Capture the cell that displays the provided text and extract its [x, y] central coordinate. 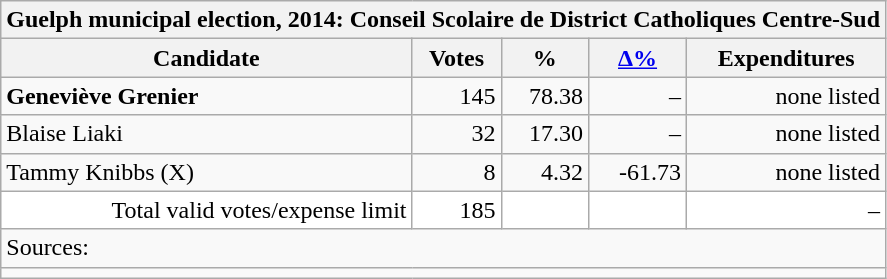
Expenditures [786, 58]
Candidate [206, 58]
78.38 [544, 96]
Sources: [444, 248]
-61.73 [637, 172]
Δ% [637, 58]
17.30 [544, 134]
Votes [456, 58]
32 [456, 134]
4.32 [544, 172]
Guelph municipal election, 2014: Conseil Scolaire de District Catholiques Centre-Sud [444, 20]
Tammy Knibbs (X) [206, 172]
145 [456, 96]
Total valid votes/expense limit [206, 210]
% [544, 58]
8 [456, 172]
Blaise Liaki [206, 134]
185 [456, 210]
Geneviève Grenier [206, 96]
